Determine the (X, Y) coordinate at the center of the cell enclosing the given text.  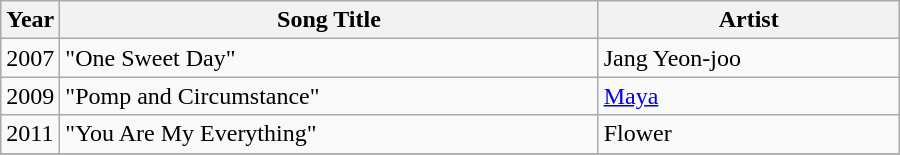
2009 (30, 96)
Flower (748, 134)
"One Sweet Day" (329, 58)
Song Title (329, 20)
2007 (30, 58)
2011 (30, 134)
Jang Yeon-joo (748, 58)
Artist (748, 20)
Maya (748, 96)
"You Are My Everything" (329, 134)
"Pomp and Circumstance" (329, 96)
Year (30, 20)
